Pinpoint the cell where the given text exists, returning its (X, Y) midpoint coordinate. 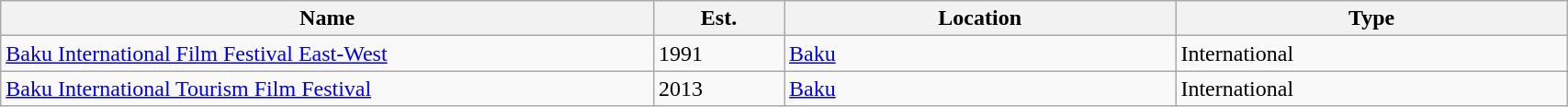
Name (327, 18)
Location (980, 18)
Baku International Tourism Film Festival (327, 89)
Baku International Film Festival East-West (327, 53)
1991 (718, 53)
2013 (718, 89)
Est. (718, 18)
Type (1371, 18)
